For the text-containing cell, return its midpoint in (X, Y) coordinate format. 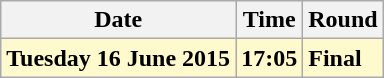
Round (343, 20)
17:05 (270, 58)
Time (270, 20)
Tuesday 16 June 2015 (118, 58)
Final (343, 58)
Date (118, 20)
